Scan for the cell matching the given text and deliver its (x, y) coordinate at center. 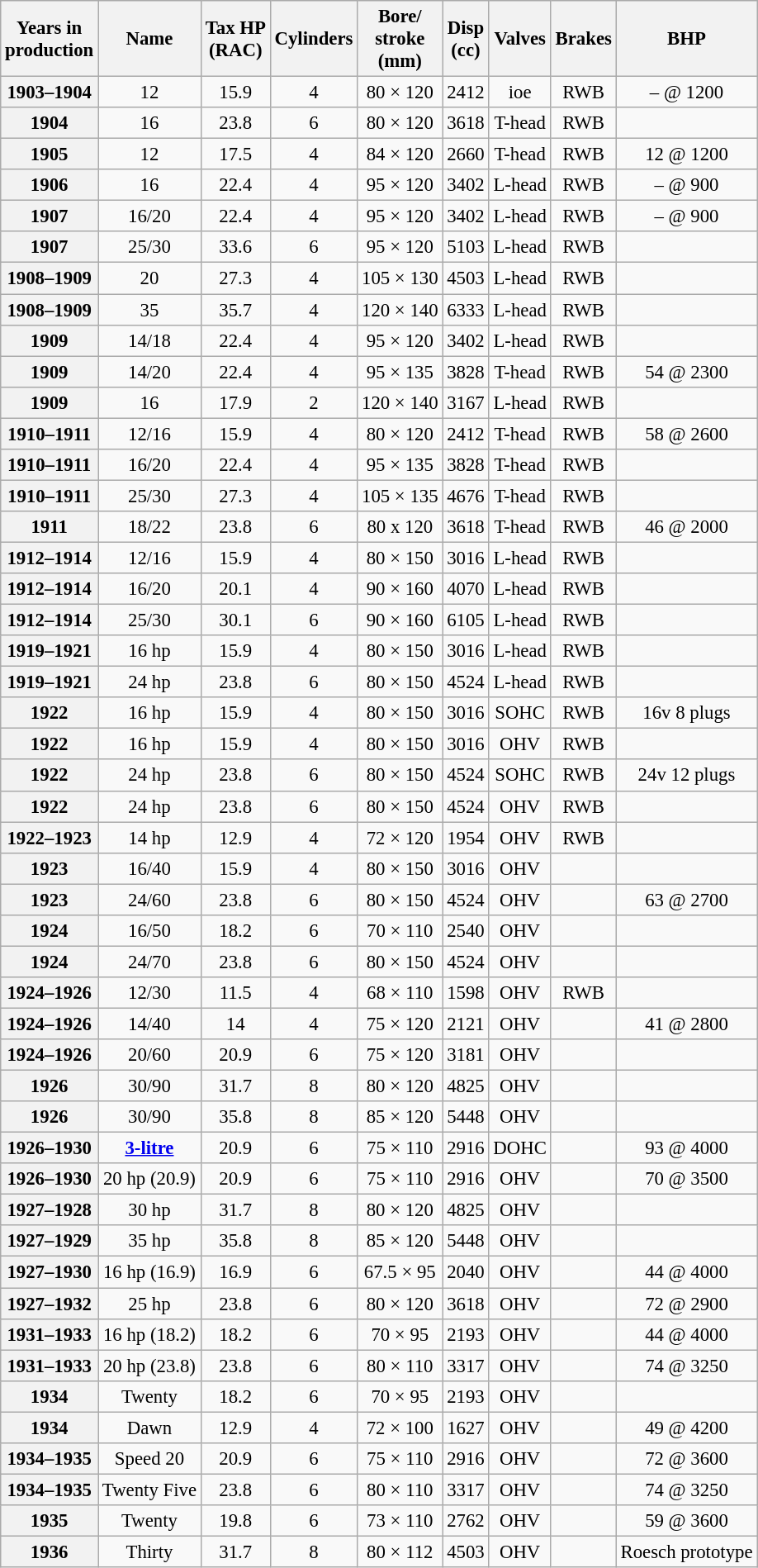
46 @ 2000 (687, 527)
73 × 110 (400, 1521)
17.5 (235, 154)
1905 (50, 154)
6105 (466, 620)
Twenty Five (150, 1490)
20.1 (235, 589)
BHP (687, 39)
17.9 (235, 402)
20 (150, 278)
24/70 (150, 962)
93 @ 4000 (687, 1148)
1954 (466, 838)
Valves (520, 39)
1922–1923 (50, 838)
1906 (50, 185)
54 @ 2300 (687, 372)
30.1 (235, 620)
16 hp (18.2) (150, 1334)
1927–1929 (50, 1242)
5103 (466, 247)
Brakes (583, 39)
14 (235, 1024)
14/40 (150, 1024)
70 × 110 (400, 931)
3-litre (150, 1148)
49 @ 4200 (687, 1428)
Cylinders (314, 39)
30 hp (150, 1210)
2660 (466, 154)
1903–1904 (50, 93)
1927–1930 (50, 1272)
1927–1932 (50, 1304)
41 @ 2800 (687, 1024)
1627 (466, 1428)
Disp(cc) (466, 39)
63 @ 2700 (687, 900)
67.5 × 95 (400, 1272)
68 × 110 (400, 993)
Years inproduction (50, 39)
59 @ 3600 (687, 1521)
3181 (466, 1055)
1911 (50, 527)
24/60 (150, 900)
35.7 (235, 310)
20/60 (150, 1055)
14/18 (150, 340)
2121 (466, 1024)
Bore/stroke(mm) (400, 39)
70 @ 3500 (687, 1179)
72 @ 3600 (687, 1459)
20 hp (23.8) (150, 1366)
DOHC (520, 1148)
33.6 (235, 247)
14/20 (150, 372)
4676 (466, 496)
1935 (50, 1521)
19.8 (235, 1521)
Tax HP(RAC) (235, 39)
Thirty (150, 1551)
72 × 120 (400, 838)
12 @ 1200 (687, 154)
2762 (466, 1521)
2040 (466, 1272)
16.9 (235, 1272)
25 hp (150, 1304)
35 (150, 310)
Speed 20 (150, 1459)
2540 (466, 931)
ioe (520, 93)
35 hp (150, 1242)
Dawn (150, 1428)
4070 (466, 589)
1936 (50, 1551)
18/22 (150, 527)
1904 (50, 123)
12/30 (150, 993)
2 (314, 402)
Roesch prototype (687, 1551)
16/50 (150, 931)
16/40 (150, 868)
16v 8 plugs (687, 713)
105 × 135 (400, 496)
3167 (466, 402)
11.5 (235, 993)
58 @ 2600 (687, 434)
84 × 120 (400, 154)
80 × 112 (400, 1551)
80 x 120 (400, 527)
72 × 100 (400, 1428)
Name (150, 39)
1598 (466, 993)
– @ 1200 (687, 93)
72 @ 2900 (687, 1304)
20 hp (20.9) (150, 1179)
24v 12 plugs (687, 776)
1927–1928 (50, 1210)
6333 (466, 310)
14 hp (150, 838)
105 × 130 (400, 278)
16 hp (16.9) (150, 1272)
